Capture the cell that displays the provided text and extract its (X, Y) central coordinate. 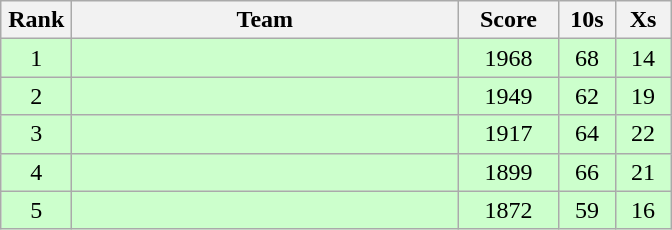
21 (643, 172)
2 (36, 96)
14 (643, 58)
1899 (508, 172)
64 (587, 134)
62 (587, 96)
1872 (508, 210)
16 (643, 210)
5 (36, 210)
22 (643, 134)
66 (587, 172)
10s (587, 20)
19 (643, 96)
Xs (643, 20)
3 (36, 134)
1949 (508, 96)
4 (36, 172)
1 (36, 58)
68 (587, 58)
1917 (508, 134)
59 (587, 210)
Score (508, 20)
Rank (36, 20)
1968 (508, 58)
Team (265, 20)
